Locate the cell with the specified text and output its (X, Y) center coordinate. 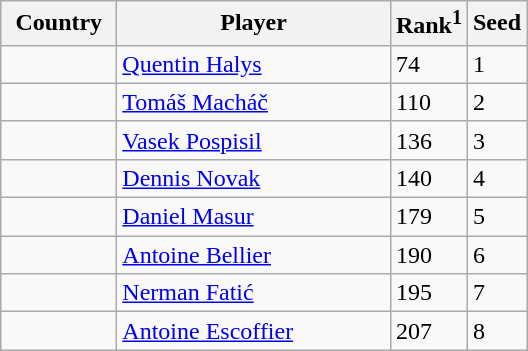
Antoine Escoffier (254, 331)
Dennis Novak (254, 178)
Player (254, 24)
190 (428, 255)
Country (59, 24)
4 (496, 178)
110 (428, 102)
Nerman Fatić (254, 293)
Seed (496, 24)
7 (496, 293)
207 (428, 331)
179 (428, 217)
136 (428, 140)
Antoine Bellier (254, 255)
1 (496, 64)
Vasek Pospisil (254, 140)
Tomáš Macháč (254, 102)
6 (496, 255)
140 (428, 178)
Daniel Masur (254, 217)
5 (496, 217)
3 (496, 140)
Quentin Halys (254, 64)
Rank1 (428, 24)
195 (428, 293)
74 (428, 64)
8 (496, 331)
2 (496, 102)
